Locate the cell with the specified text and output its (x, y) center coordinate. 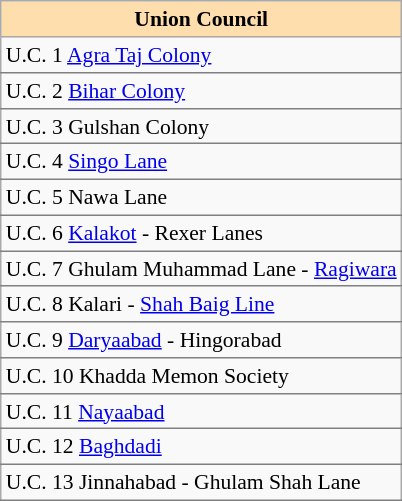
U.C. 4 Singo Lane (202, 162)
U.C. 7 Ghulam Muhammad Lane - Ragiwara (202, 269)
Union Council (202, 19)
U.C. 9 Daryaabad - Hingorabad (202, 340)
U.C. 1 Agra Taj Colony (202, 55)
U.C. 11 Nayaabad (202, 411)
U.C. 5 Nawa Lane (202, 197)
U.C. 6 Kalakot - Rexer Lanes (202, 233)
U.C. 2 Bihar Colony (202, 91)
U.C. 8 Kalari - Shah Baig Line (202, 304)
U.C. 13 Jinnahabad - Ghulam Shah Lane (202, 482)
U.C. 12 Baghdadi (202, 447)
U.C. 3 Gulshan Colony (202, 126)
U.C. 10 Khadda Memon Society (202, 376)
